Detect which cell encompasses the target text, then output its [X, Y] center coordinate. 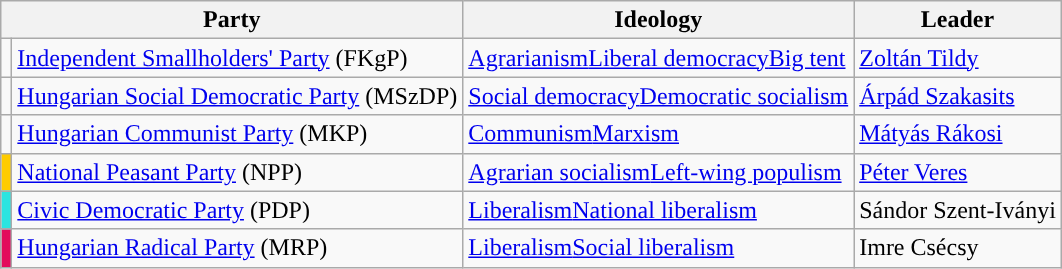
Social democracyDemocratic socialism [658, 96]
Hungarian Radical Party (MRP) [238, 248]
Péter Veres [958, 172]
Árpád Szakasits [958, 96]
Imre Csécsy [958, 248]
National Peasant Party (NPP) [238, 172]
LiberalismSocial liberalism [658, 248]
Ideology [658, 20]
LiberalismNational liberalism [658, 210]
Agrarian socialismLeft-wing populism [658, 172]
Hungarian Communist Party (MKP) [238, 134]
CommunismMarxism [658, 134]
Hungarian Social Democratic Party (MSzDP) [238, 96]
Zoltán Tildy [958, 58]
Leader [958, 20]
Sándor Szent-Iványi [958, 210]
Civic Democratic Party (PDP) [238, 210]
Party [232, 20]
Independent Smallholders' Party (FKgP) [238, 58]
Mátyás Rákosi [958, 134]
AgrarianismLiberal democracyBig tent [658, 58]
